Identify which cell holds the provided text, then report its [X, Y] central coordinate. 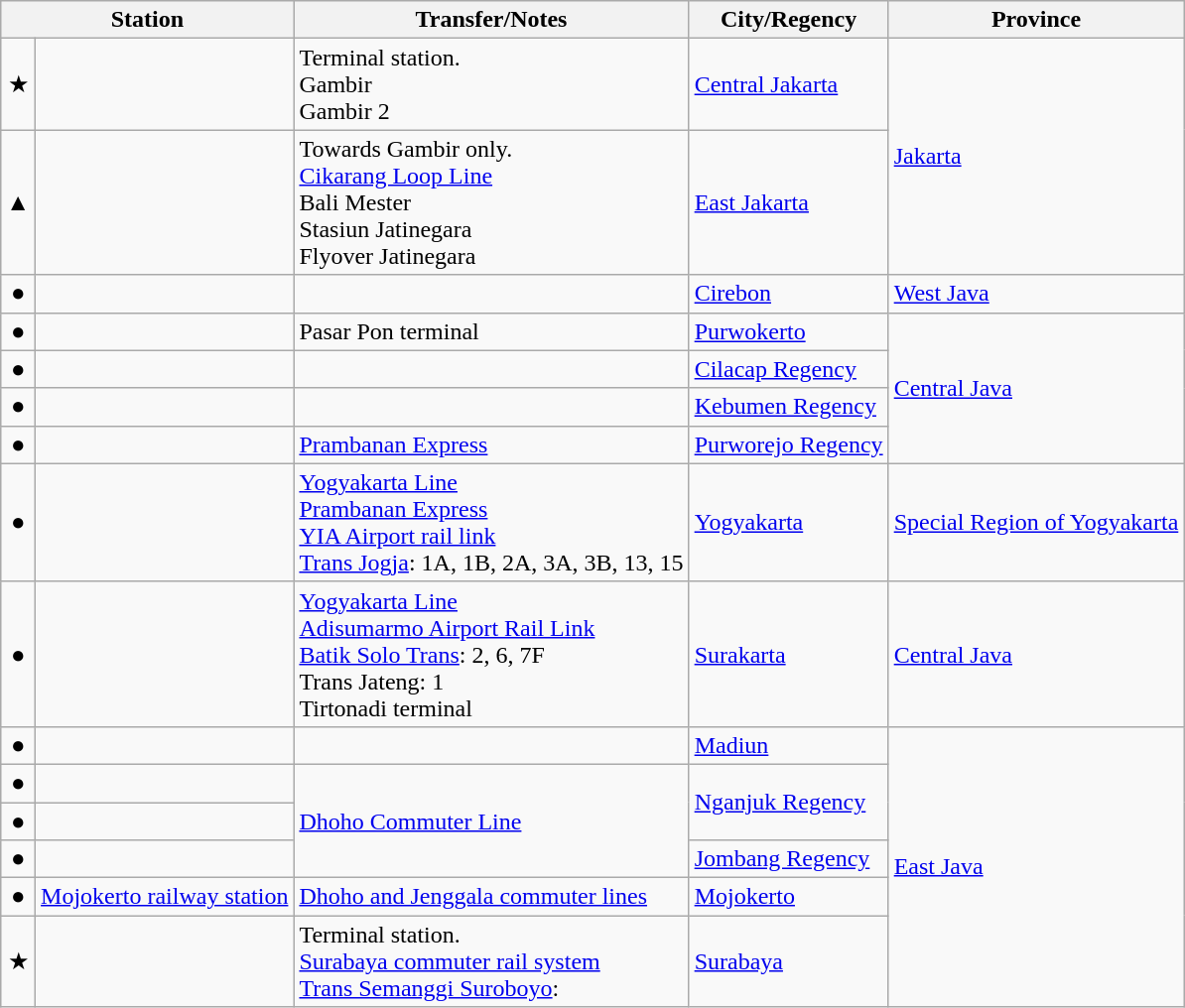
Terminal station.Surabaya commuter rail system Trans Semanggi Suroboyo: [491, 961]
Cilacap Regency [788, 369]
Province [1036, 20]
Central Jakarta [788, 84]
Surakarta [788, 654]
Yogyakarta Line Adisumarmo Airport Rail Link Batik Solo Trans: 2, 6, 7F Trans Jateng: 1 Tirtonadi terminal [491, 654]
West Java [1036, 294]
Station [147, 20]
Jakarta [1036, 157]
Terminal station. Gambir Gambir 2 [491, 84]
Pasar Pon terminal [491, 331]
Surabaya [788, 961]
Jombang Regency [788, 859]
Yogyakarta [788, 522]
Kebumen Regency [788, 407]
City/Regency [788, 20]
Madiun [788, 745]
East Java [1036, 866]
▲ [18, 202]
Purwokerto [788, 331]
Dhoho and Jenggala commuter lines [491, 897]
Mojokerto railway station [165, 897]
Nganjuk Regency [788, 802]
Prambanan Express [491, 444]
East Jakarta [788, 202]
Mojokerto [788, 897]
Yogyakarta Line Prambanan Express YIA Airport rail link Trans Jogja: 1A, 1B, 2A, 3A, 3B, 13, 15 [491, 522]
Towards Gambir only. Cikarang Loop Line Bali Mester Stasiun Jatinegara Flyover Jatinegara [491, 202]
Dhoho Commuter Line [491, 820]
Transfer/Notes [491, 20]
Purworejo Regency [788, 444]
Special Region of Yogyakarta [1036, 522]
Cirebon [788, 294]
